Return (X, Y) of the center of cell containing provided text 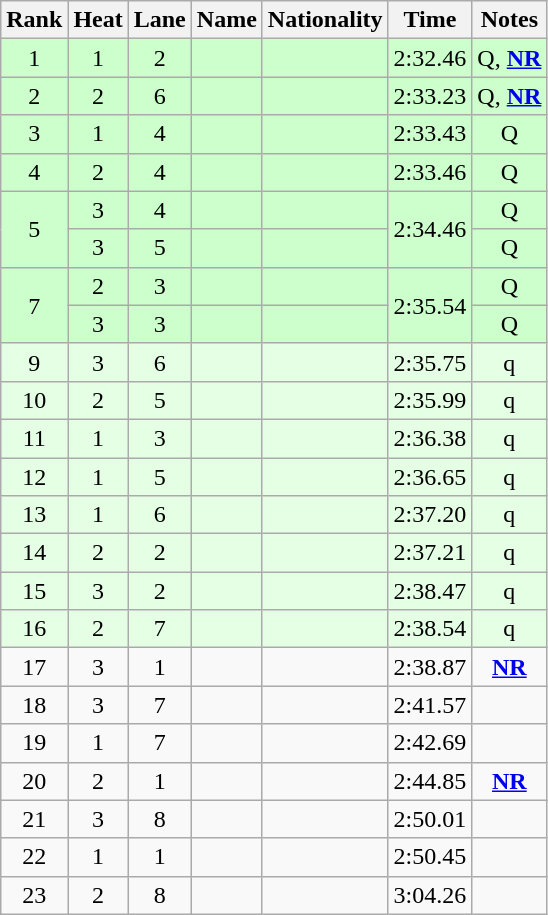
9 (34, 362)
2:38.47 (430, 591)
10 (34, 400)
20 (34, 781)
2:33.43 (430, 134)
16 (34, 629)
2:38.87 (430, 667)
2:34.46 (430, 229)
2:35.75 (430, 362)
2:35.99 (430, 400)
2:32.46 (430, 58)
2:35.54 (430, 305)
Heat (98, 20)
3:04.26 (430, 895)
2:38.54 (430, 629)
23 (34, 895)
2:41.57 (430, 705)
22 (34, 857)
Time (430, 20)
21 (34, 819)
18 (34, 705)
2:36.65 (430, 477)
19 (34, 743)
2:37.21 (430, 553)
2:36.38 (430, 438)
Nationality (325, 20)
Rank (34, 20)
2:33.23 (430, 96)
2:50.01 (430, 819)
Name (226, 20)
2:44.85 (430, 781)
15 (34, 591)
13 (34, 515)
2:37.20 (430, 515)
Notes (510, 20)
2:42.69 (430, 743)
17 (34, 667)
11 (34, 438)
Lane (160, 20)
12 (34, 477)
2:33.46 (430, 172)
14 (34, 553)
2:50.45 (430, 857)
